Locate the cell with the specified text and output its (x, y) center coordinate. 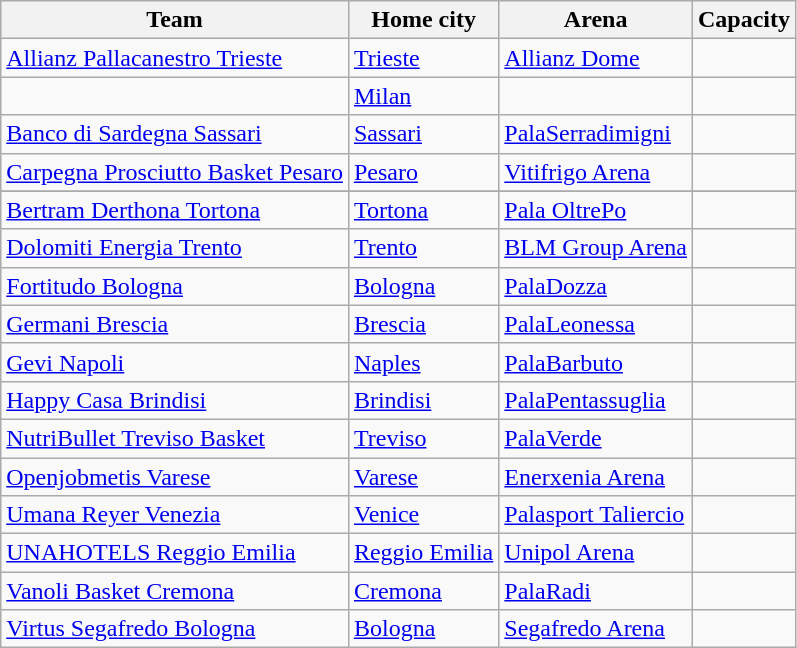
Arena (596, 20)
BLM Group Arena (596, 248)
Vanoli Basket Cremona (175, 591)
Palasport Taliercio (596, 515)
Segafredo Arena (596, 629)
Venice (423, 515)
Gevi Napoli (175, 362)
PalaRadi (596, 591)
Reggio Emilia (423, 553)
Capacity (744, 20)
Pesaro (423, 172)
PalaDozza (596, 286)
NutriBullet Treviso Basket (175, 438)
Pala OltrePo (596, 210)
Happy Casa Brindisi (175, 400)
UNAHOTELS Reggio Emilia (175, 553)
Virtus Segafredo Bologna (175, 629)
Fortitudo Bologna (175, 286)
Openjobmetis Varese (175, 477)
Enerxenia Arena (596, 477)
Brindisi (423, 400)
Germani Brescia (175, 324)
Tortona (423, 210)
Trento (423, 248)
PalaPentassuglia (596, 400)
Brescia (423, 324)
PalaVerde (596, 438)
Trieste (423, 58)
Home city (423, 20)
Sassari (423, 134)
Carpegna Prosciutto Basket Pesaro (175, 172)
Cremona (423, 591)
PalaSerradimigni (596, 134)
PalaBarbuto (596, 362)
PalaLeonessa (596, 324)
Vitifrigo Arena (596, 172)
Bertram Derthona Tortona (175, 210)
Treviso (423, 438)
Milan (423, 96)
Banco di Sardegna Sassari (175, 134)
Team (175, 20)
Allianz Pallacanestro Trieste (175, 58)
Varese (423, 477)
Umana Reyer Venezia (175, 515)
Allianz Dome (596, 58)
Unipol Arena (596, 553)
Naples (423, 362)
Dolomiti Energia Trento (175, 248)
